Return the (x, y) coordinate for the center point of the cell that contains the specified text.  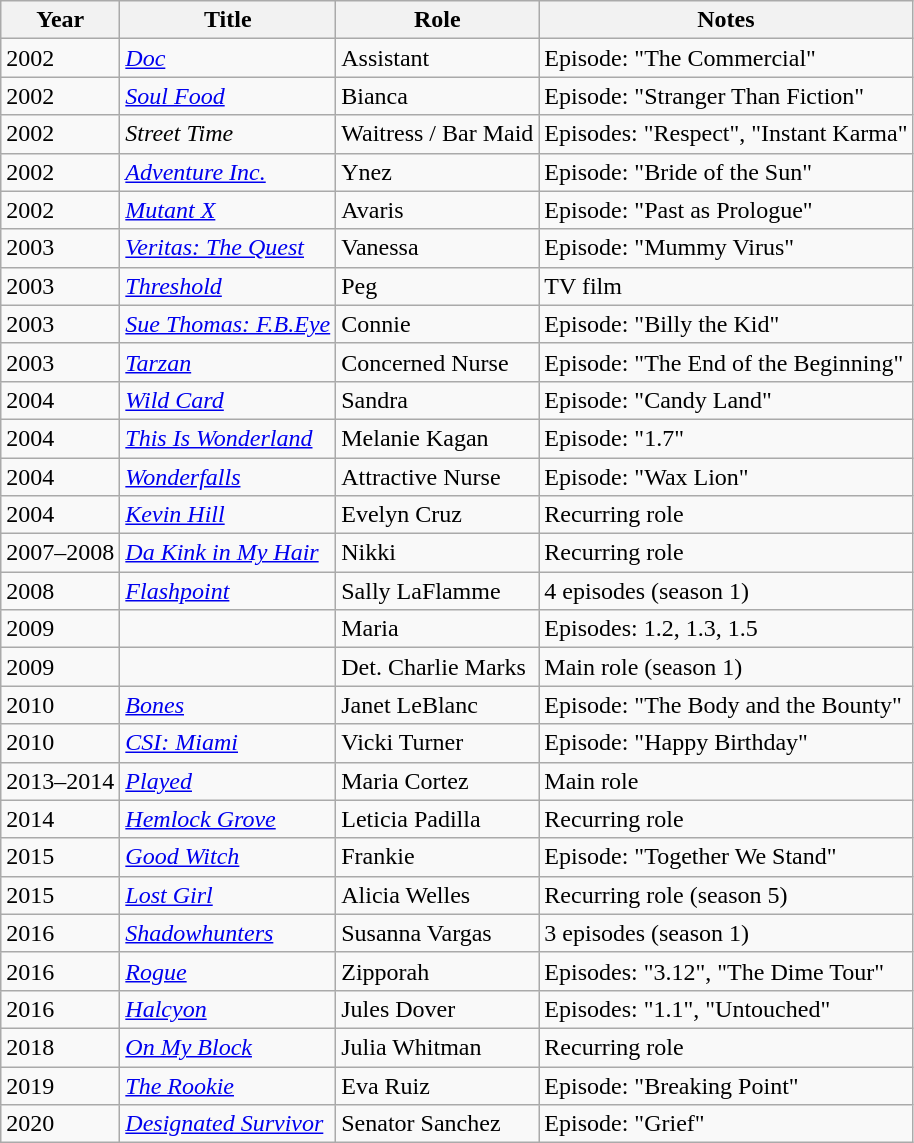
Year (60, 20)
Connie (438, 324)
Played (228, 781)
Episode: "1.7" (726, 438)
Halcyon (228, 1009)
Episode: "Billy the Kid" (726, 324)
Recurring role (season 5) (726, 895)
Bones (228, 705)
Good Witch (228, 857)
Maria (438, 629)
Episode: "Breaking Point" (726, 1085)
Concerned Nurse (438, 362)
Main role (season 1) (726, 667)
Waitress / Bar Maid (438, 134)
Tarzan (228, 362)
Adventure Inc. (228, 172)
2019 (60, 1085)
2014 (60, 819)
Episodes: 1.2, 1.3, 1.5 (726, 629)
Episode: "The Commercial" (726, 58)
Rogue (228, 971)
Episode: "Bride of the Sun" (726, 172)
Episodes: "3.12", "The Dime Tour" (726, 971)
Designated Survivor (228, 1124)
Evelyn Cruz (438, 515)
Episode: "Past as Prologue" (726, 210)
Melanie Kagan (438, 438)
Veritas: The Quest (228, 248)
Episode: "Wax Lion" (726, 477)
Susanna Vargas (438, 933)
Sue Thomas: F.B.Eye (228, 324)
Street Time (228, 134)
Episode: "Grief" (726, 1124)
Episodes: "1.1", "Untouched" (726, 1009)
On My Block (228, 1047)
Assistant (438, 58)
Ynez (438, 172)
Mutant X (228, 210)
Peg (438, 286)
Flashpoint (228, 591)
Episode: "Stranger Than Fiction" (726, 96)
Eva Ruiz (438, 1085)
2018 (60, 1047)
Role (438, 20)
Nikki (438, 553)
TV film (726, 286)
Avaris (438, 210)
Episode: "Candy Land" (726, 400)
Episode: "Mummy Virus" (726, 248)
Main role (726, 781)
2020 (60, 1124)
Vanessa (438, 248)
Da Kink in My Hair (228, 553)
This Is Wonderland (228, 438)
2007–2008 (60, 553)
Title (228, 20)
Janet LeBlanc (438, 705)
Sally LaFlamme (438, 591)
Wonderfalls (228, 477)
Wild Card (228, 400)
Alicia Welles (438, 895)
Episode: "Happy Birthday" (726, 743)
Notes (726, 20)
Threshold (228, 286)
Soul Food (228, 96)
Sandra (438, 400)
Lost Girl (228, 895)
2008 (60, 591)
3 episodes (season 1) (726, 933)
Zipporah (438, 971)
Doc (228, 58)
Vicki Turner (438, 743)
Frankie (438, 857)
CSI: Miami (228, 743)
Attractive Nurse (438, 477)
Julia Whitman (438, 1047)
Bianca (438, 96)
The Rookie (228, 1085)
Episode: "The End of the Beginning" (726, 362)
2013–2014 (60, 781)
Kevin Hill (228, 515)
Det. Charlie Marks (438, 667)
4 episodes (season 1) (726, 591)
Episode: "Together We Stand" (726, 857)
Episode: "The Body and the Bounty" (726, 705)
Maria Cortez (438, 781)
Shadowhunters (228, 933)
Episodes: "Respect", "Instant Karma" (726, 134)
Jules Dover (438, 1009)
Leticia Padilla (438, 819)
Senator Sanchez (438, 1124)
Hemlock Grove (228, 819)
